Search for the cell housing the specified text and yield its [x, y] center coordinate. 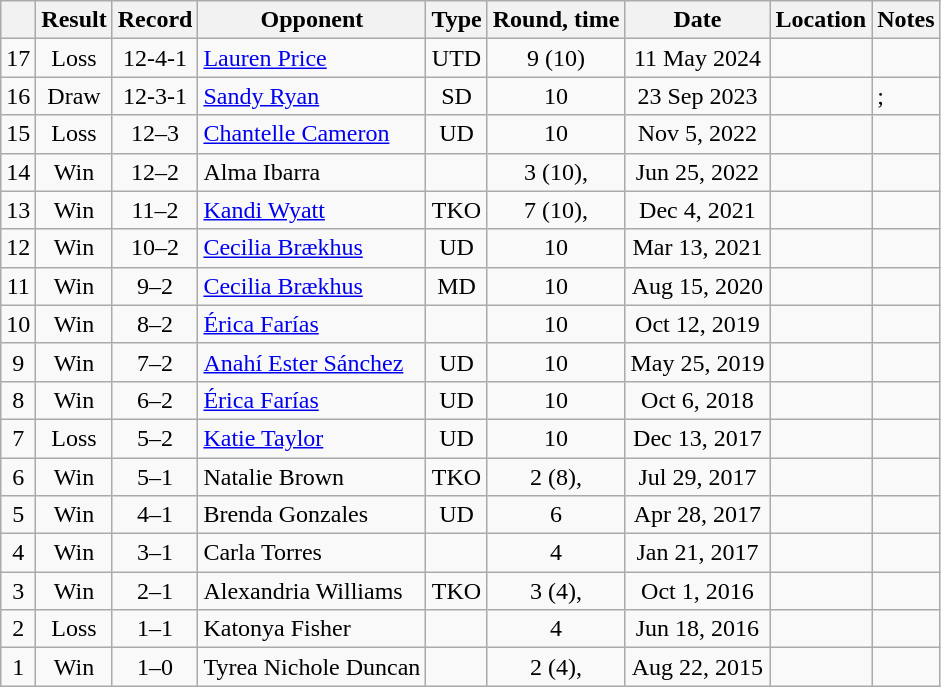
7 (10), [556, 210]
Anahí Ester Sánchez [312, 362]
Aug 15, 2020 [698, 286]
7 [18, 438]
11 [18, 286]
3–1 [155, 553]
12-4-1 [155, 58]
Location [821, 20]
5 [18, 515]
12–3 [155, 134]
Carla Torres [312, 553]
10–2 [155, 248]
Oct 12, 2019 [698, 324]
12–2 [155, 172]
Alma Ibarra [312, 172]
14 [18, 172]
MD [456, 286]
UTD [456, 58]
Draw [74, 96]
2 (4), [556, 667]
16 [18, 96]
3 (4), [556, 591]
Chantelle Cameron [312, 134]
Katie Taylor [312, 438]
2 (8), [556, 477]
Lauren Price [312, 58]
Mar 13, 2021 [698, 248]
; [906, 96]
4–1 [155, 515]
1–0 [155, 667]
Nov 5, 2022 [698, 134]
9 [18, 362]
1–1 [155, 629]
15 [18, 134]
Date [698, 20]
12 [18, 248]
2–1 [155, 591]
12-3-1 [155, 96]
Result [74, 20]
Kandi Wyatt [312, 210]
6–2 [155, 400]
3 (10), [556, 172]
Natalie Brown [312, 477]
9–2 [155, 286]
5–1 [155, 477]
Notes [906, 20]
17 [18, 58]
Round, time [556, 20]
23 Sep 2023 [698, 96]
Alexandria Williams [312, 591]
11 May 2024 [698, 58]
Dec 4, 2021 [698, 210]
9 (10) [556, 58]
Dec 13, 2017 [698, 438]
Jun 25, 2022 [698, 172]
8–2 [155, 324]
May 25, 2019 [698, 362]
Oct 6, 2018 [698, 400]
Opponent [312, 20]
Katonya Fisher [312, 629]
11–2 [155, 210]
Jun 18, 2016 [698, 629]
Jul 29, 2017 [698, 477]
Brenda Gonzales [312, 515]
Sandy Ryan [312, 96]
SD [456, 96]
2 [18, 629]
Jan 21, 2017 [698, 553]
Aug 22, 2015 [698, 667]
13 [18, 210]
Apr 28, 2017 [698, 515]
3 [18, 591]
8 [18, 400]
1 [18, 667]
Record [155, 20]
Tyrea Nichole Duncan [312, 667]
7–2 [155, 362]
Oct 1, 2016 [698, 591]
5–2 [155, 438]
Type [456, 20]
